Search for the cell housing the specified text and yield its [X, Y] center coordinate. 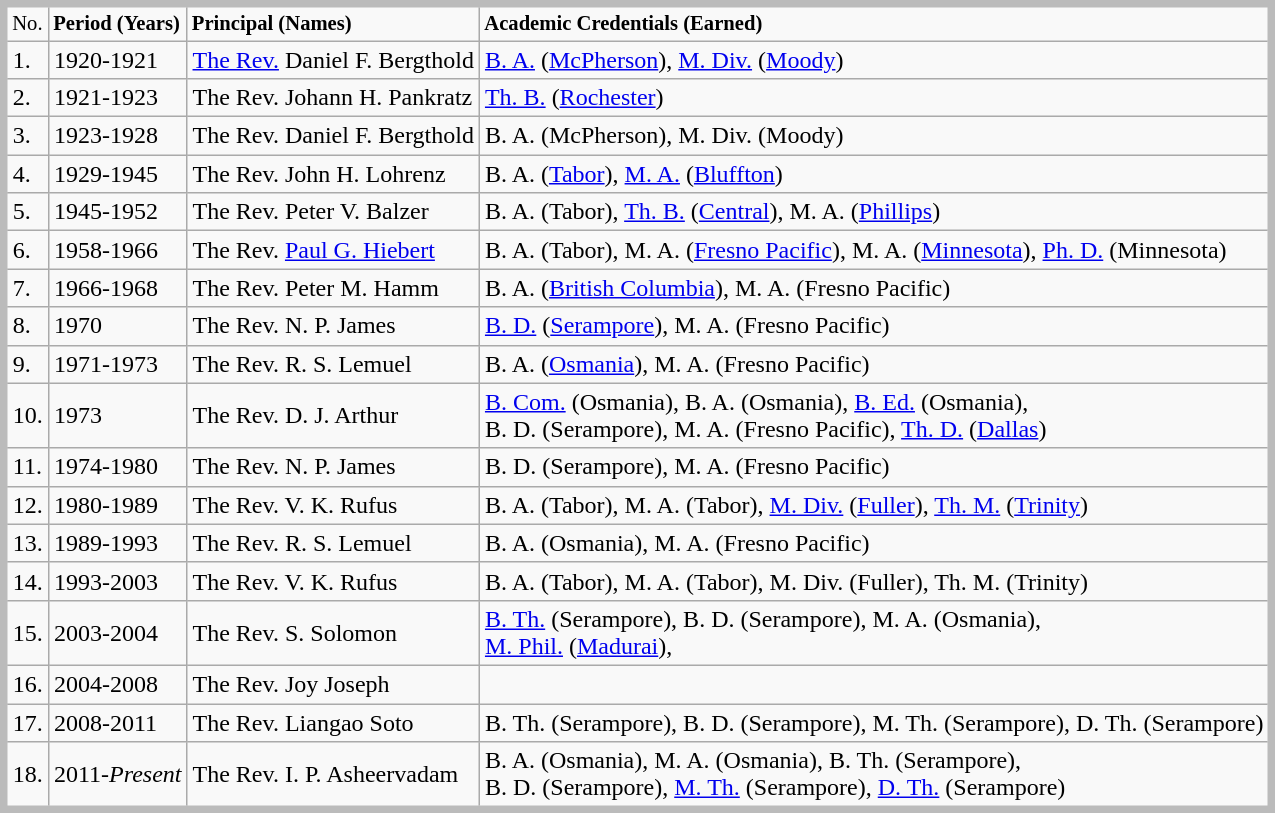
The Rev. Peter M. Hamm [333, 288]
The Rev. Liangao Soto [333, 723]
6. [26, 250]
5. [26, 212]
Th. B. (Rochester) [876, 98]
1971-1973 [118, 364]
12. [26, 506]
1923-1928 [118, 136]
9. [26, 364]
1980-1989 [118, 506]
The Rev. Peter V. Balzer [333, 212]
Academic Credentials (Earned) [876, 22]
B. A. (Tabor), M. A. (Bluffton) [876, 174]
Period (Years) [118, 22]
1973 [118, 416]
The Rev. Paul G. Hiebert [333, 250]
8. [26, 326]
16. [26, 685]
B. A. (Tabor), M. A. (Fresno Pacific), M. A. (Minnesota), Ph. D. (Minnesota) [876, 250]
2. [26, 98]
1989-1993 [118, 544]
The Rev. S. Solomon [333, 634]
B. A. (British Columbia), M. A. (Fresno Pacific) [876, 288]
1966-1968 [118, 288]
1993-2003 [118, 582]
1929-1945 [118, 174]
13. [26, 544]
1974-1980 [118, 467]
The Rev. Johann H. Pankratz [333, 98]
3. [26, 136]
The Rev. I. P. Asheervadam [333, 776]
The Rev. Joy Joseph [333, 685]
B. Th. (Serampore), B. D. (Serampore), M. Th. (Serampore), D. Th. (Serampore) [876, 723]
1. [26, 60]
B. A. (Osmania), M. A. (Osmania), B. Th. (Serampore), B. D. (Serampore), M. Th. (Serampore), D. Th. (Serampore) [876, 776]
2004-2008 [118, 685]
Principal (Names) [333, 22]
7. [26, 288]
B. Th. (Serampore), B. D. (Serampore), M. A. (Osmania), M. Phil. (Madurai), [876, 634]
14. [26, 582]
1945-1952 [118, 212]
2008-2011 [118, 723]
The Rev. John H. Lohrenz [333, 174]
18. [26, 776]
No. [26, 22]
4. [26, 174]
15. [26, 634]
10. [26, 416]
B. A. (Tabor), Th. B. (Central), M. A. (Phillips) [876, 212]
17. [26, 723]
1921-1923 [118, 98]
1970 [118, 326]
2011-Present [118, 776]
11. [26, 467]
1920-1921 [118, 60]
B. Com. (Osmania), B. A. (Osmania), B. Ed. (Osmania), B. D. (Serampore), M. A. (Fresno Pacific), Th. D. (Dallas) [876, 416]
The Rev. D. J. Arthur [333, 416]
1958-1966 [118, 250]
2003-2004 [118, 634]
